Detect which cell encompasses the target text, then output its [x, y] center coordinate. 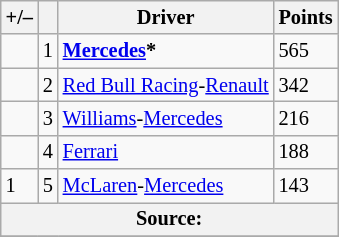
McLaren-Mercedes [166, 186]
Red Bull Racing-Renault [166, 85]
143 [306, 186]
5 [48, 186]
216 [306, 118]
2 [48, 85]
Driver [166, 17]
565 [306, 51]
4 [48, 152]
Source: [170, 219]
+/– [20, 17]
342 [306, 85]
Ferrari [166, 152]
Williams-Mercedes [166, 118]
188 [306, 152]
Mercedes* [166, 51]
3 [48, 118]
Points [306, 17]
